Search for the cell housing the specified text and yield its [X, Y] center coordinate. 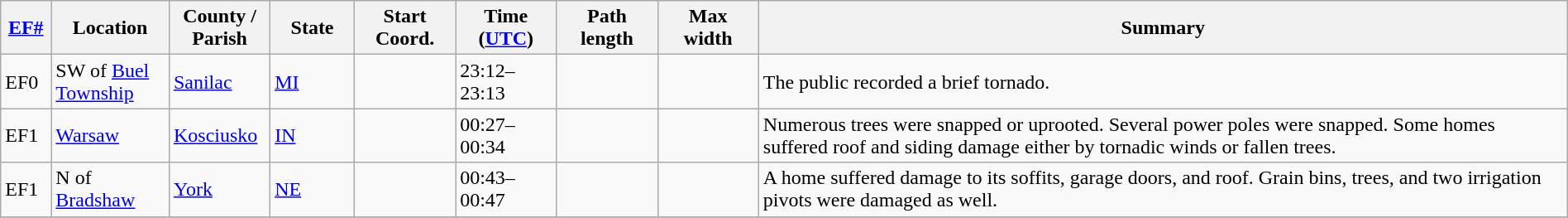
23:12–23:13 [506, 81]
NE [313, 189]
A home suffered damage to its soffits, garage doors, and roof. Grain bins, trees, and two irrigation pivots were damaged as well. [1163, 189]
MI [313, 81]
The public recorded a brief tornado. [1163, 81]
County / Parish [219, 28]
Max width [708, 28]
Kosciusko [219, 136]
Location [111, 28]
00:43–00:47 [506, 189]
EF0 [26, 81]
State [313, 28]
Path length [607, 28]
00:27–00:34 [506, 136]
Sanilac [219, 81]
Summary [1163, 28]
EF# [26, 28]
N of Bradshaw [111, 189]
Warsaw [111, 136]
IN [313, 136]
Time (UTC) [506, 28]
York [219, 189]
Start Coord. [404, 28]
SW of Buel Township [111, 81]
